Output the (x, y) coordinate of the center of the cell containing the given text.  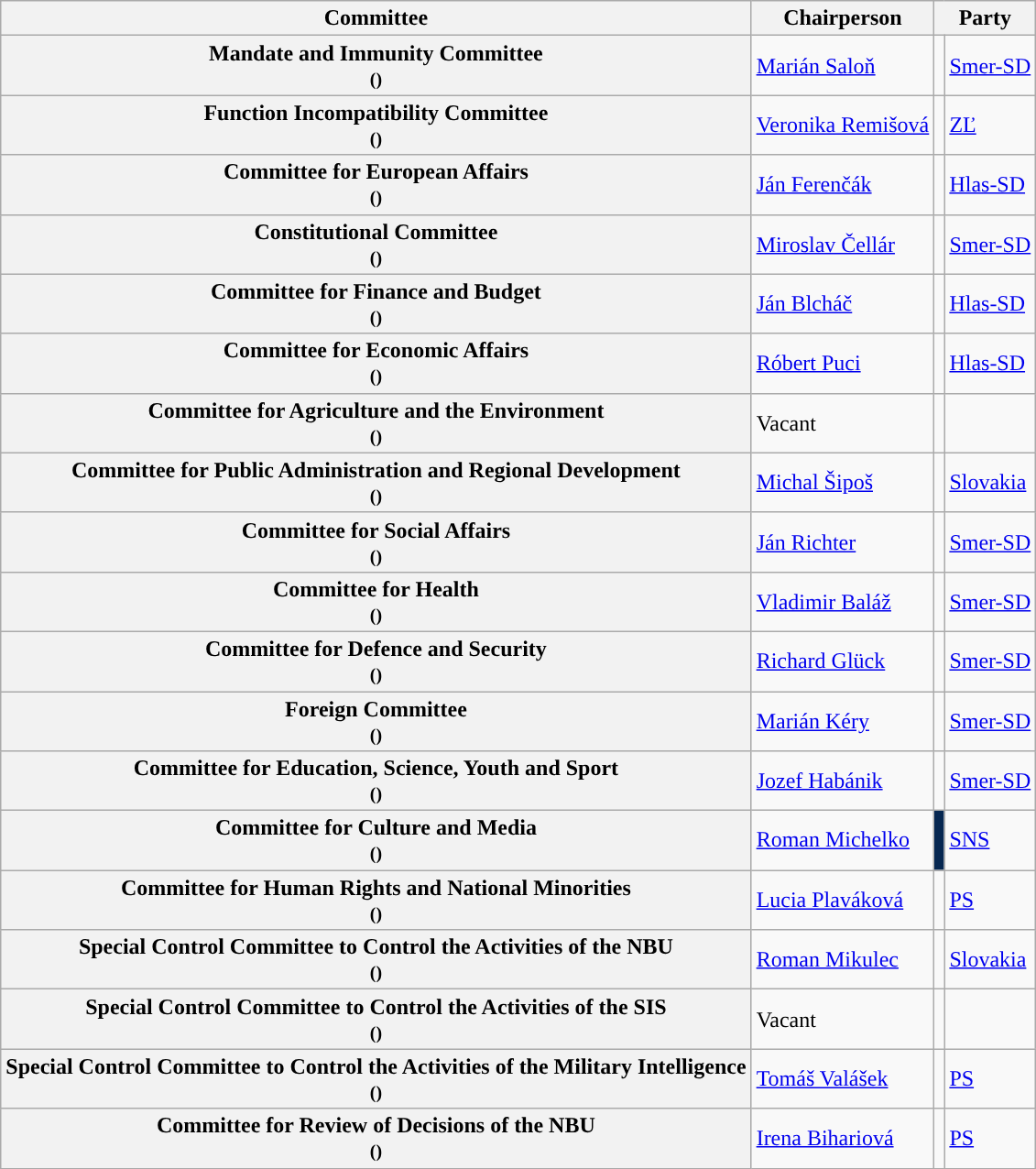
Committee for European Affairs() (376, 185)
Chairperson (843, 18)
Special Control Committee to Control the Activities of the Military Intelligence() (376, 1079)
Richard Glück (843, 661)
Party (986, 18)
Committee for Economic Affairs() (376, 363)
Ján Richter (843, 542)
Marián Kéry (843, 720)
Committee for Public Administration and Regional Development() (376, 482)
Michal Šipoš (843, 482)
Special Control Committee to Control the Activities of the SIS() (376, 1019)
Committee for Defence and Security() (376, 661)
Committee for Education, Science, Youth and Sport() (376, 781)
Committee for Finance and Budget() (376, 304)
Committee for Human Rights and National Minorities() (376, 900)
Special Control Committee to Control the Activities of the NBU() (376, 960)
Mandate and Immunity Committee() (376, 66)
Ján Ferenčák (843, 185)
Tomáš Valášek (843, 1079)
Vladimir Baláž (843, 601)
Committee for Culture and Media() (376, 841)
Veronika Remišová (843, 125)
Function Incompatibility Committee() (376, 125)
Roman Michelko (843, 841)
Committee for Agriculture and the Environment() (376, 423)
Irena Bihariová (843, 1138)
Marián Saloň (843, 66)
Miroslav Čellár (843, 244)
Committee for Review of Decisions of the NBU() (376, 1138)
Committee for Social Affairs() (376, 542)
ZĽ (990, 125)
Constitutional Committee() (376, 244)
Committee (376, 18)
Róbert Puci (843, 363)
SNS (990, 841)
Ján Blcháč (843, 304)
Jozef Habánik (843, 781)
Committee for Health() (376, 601)
Roman Mikulec (843, 960)
Lucia Plaváková (843, 900)
Foreign Committee() (376, 720)
